Extract the (X, Y) coordinate from the center of the cell holding the provided text.  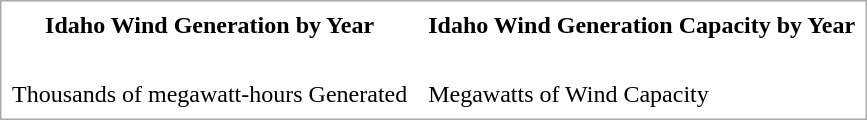
Megawatts of Wind Capacity (642, 94)
Idaho Wind Generation Capacity by Year (642, 26)
Thousands of megawatt-hours Generated (210, 94)
Idaho Wind Generation by Year (210, 26)
